Locate the cell with the specified text and output its [x, y] center coordinate. 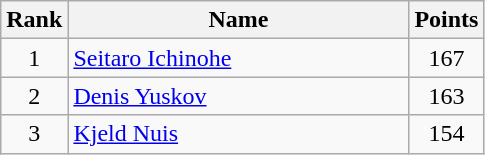
Kjeld Nuis [238, 134]
163 [446, 96]
Rank [34, 20]
2 [34, 96]
3 [34, 134]
1 [34, 58]
Name [238, 20]
154 [446, 134]
Denis Yuskov [238, 96]
Points [446, 20]
Seitaro Ichinohe [238, 58]
167 [446, 58]
